From the cell containing the given text, extract its center point as (x, y) coordinate. 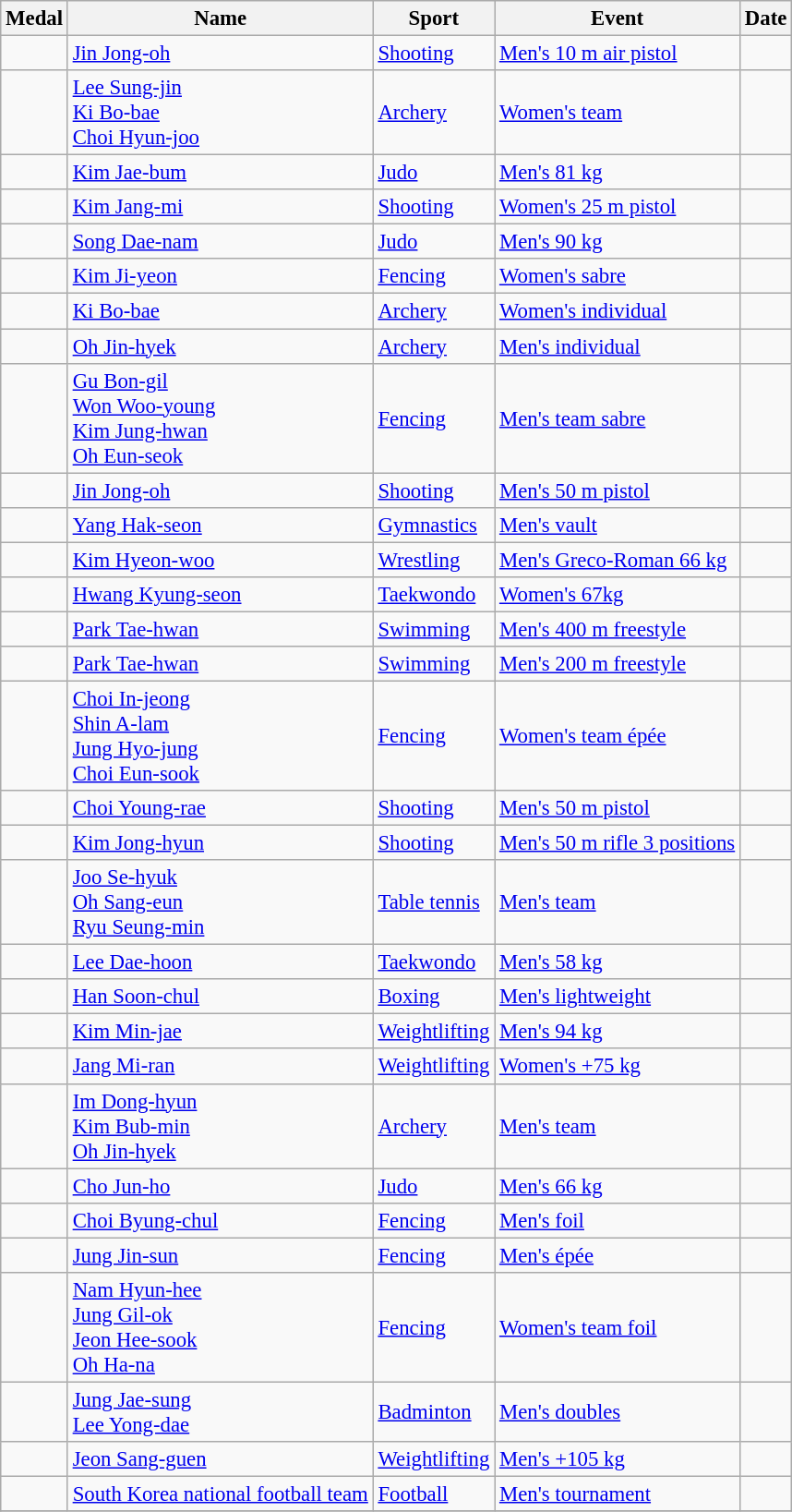
Im Dong-hyunKim Bub-minOh Jin-hyek (220, 1126)
Yang Hak-seon (220, 525)
Women's team (618, 113)
Men's 50 m rifle 3 positions (618, 843)
Nam Hyun-heeJung Gil-okJeon Hee-sookOh Ha-na (220, 1328)
Men's 81 kg (618, 173)
Name (220, 18)
Men's vault (618, 525)
Kim Jae-bum (220, 173)
Kim Hyeon-woo (220, 560)
Oh Jin-hyek (220, 346)
Men's 90 kg (618, 242)
Kim Jang-mi (220, 207)
Event (618, 18)
Han Soon-chul (220, 997)
Joo Se-hyukOh Sang-eunRyu Seung-min (220, 902)
Lee Sung-jinKi Bo-baeChoi Hyun-joo (220, 113)
Men's 94 kg (618, 1032)
Men's 400 m freestyle (618, 629)
Men's +105 kg (618, 1459)
Wrestling (434, 560)
Women's team épée (618, 735)
Women's 25 m pistol (618, 207)
Choi Byung-chul (220, 1220)
Kim Jong-hyun (220, 843)
Men's 58 kg (618, 962)
Men's 10 m air pistol (618, 54)
South Korea national football team (220, 1494)
Men's team sabre (618, 417)
Cho Jun-ho (220, 1186)
Men's doubles (618, 1411)
Gu Bon-gilWon Woo-youngKim Jung-hwanOh Eun-seok (220, 417)
Date (766, 18)
Ki Bo-bae (220, 311)
Jeon Sang-guen (220, 1459)
Women's team foil (618, 1328)
Lee Dae-hoon (220, 962)
Men's foil (618, 1220)
Jung Jae-sungLee Yong-dae (220, 1411)
Song Dae-nam (220, 242)
Women's +75 kg (618, 1067)
Badminton (434, 1411)
Boxing (434, 997)
Men's lightweight (618, 997)
Men's épée (618, 1255)
Men's Greco-Roman 66 kg (618, 560)
Choi Young-rae (220, 808)
Women's individual (618, 311)
Kim Min-jae (220, 1032)
Jang Mi-ran (220, 1067)
Medal (35, 18)
Men's 66 kg (618, 1186)
Hwang Kyung-seon (220, 595)
Women's sabre (618, 276)
Choi In-jeongShin A-lamJung Hyo-jungChoi Eun-sook (220, 735)
Sport (434, 18)
Gymnastics (434, 525)
Men's 200 m freestyle (618, 664)
Women's 67kg (618, 595)
Men's individual (618, 346)
Men's tournament (618, 1494)
Football (434, 1494)
Table tennis (434, 902)
Jung Jin-sun (220, 1255)
Kim Ji-yeon (220, 276)
